Output the (x, y) coordinate of the center of the cell containing the given text.  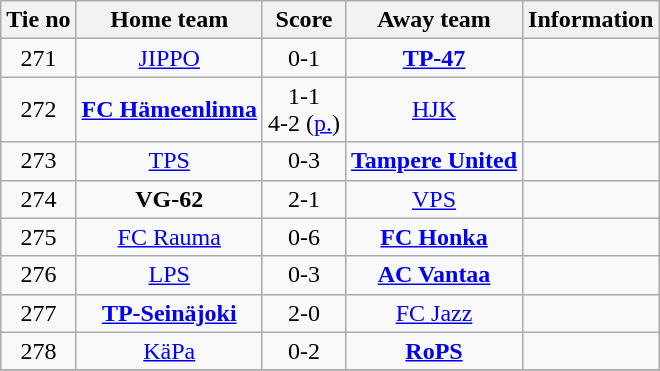
278 (38, 351)
HJK (434, 110)
Score (304, 20)
FC Honka (434, 237)
272 (38, 110)
VPS (434, 199)
0-2 (304, 351)
1-1 4-2 (p.) (304, 110)
JIPPO (169, 58)
Tampere United (434, 161)
LPS (169, 275)
273 (38, 161)
TP-47 (434, 58)
Tie no (38, 20)
271 (38, 58)
RoPS (434, 351)
274 (38, 199)
2-0 (304, 313)
VG-62 (169, 199)
KäPa (169, 351)
276 (38, 275)
AC Vantaa (434, 275)
Information (591, 20)
FC Jazz (434, 313)
0-1 (304, 58)
TPS (169, 161)
2-1 (304, 199)
277 (38, 313)
Home team (169, 20)
FC Rauma (169, 237)
Away team (434, 20)
0-6 (304, 237)
275 (38, 237)
TP-Seinäjoki (169, 313)
FC Hämeenlinna (169, 110)
